Detect which cell encompasses the target text, then output its [x, y] center coordinate. 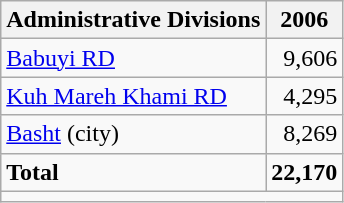
8,269 [304, 134]
2006 [304, 20]
4,295 [304, 96]
Total [134, 172]
22,170 [304, 172]
Basht (city) [134, 134]
Administrative Divisions [134, 20]
9,606 [304, 58]
Babuyi RD [134, 58]
Kuh Mareh Khami RD [134, 96]
